Pinpoint the cell where the given text exists, returning its [X, Y] midpoint coordinate. 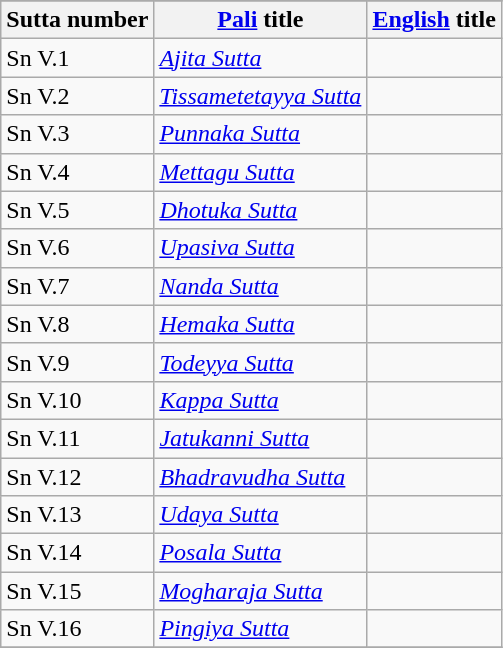
Sn V.6 [78, 248]
Sutta number [78, 20]
Sn V.11 [78, 438]
Sn V.16 [78, 629]
Tissametetayya Sutta [260, 96]
Punnaka Sutta [260, 134]
Sn V.5 [78, 210]
Sn V.8 [78, 324]
Sn V.3 [78, 134]
Sn V.9 [78, 362]
Sn V.10 [78, 400]
Sn V.4 [78, 172]
Sn V.12 [78, 477]
Sn V.2 [78, 96]
Jatukanni Sutta [260, 438]
Kappa Sutta [260, 400]
Mettagu Sutta [260, 172]
Pingiya Sutta [260, 629]
Posala Sutta [260, 553]
Sn V.1 [78, 58]
Udaya Sutta [260, 515]
Nanda Sutta [260, 286]
Hemaka Sutta [260, 324]
Ajita Sutta [260, 58]
English title [434, 20]
Sn V.7 [78, 286]
Upasiva Sutta [260, 248]
Mogharaja Sutta [260, 591]
Pali title [260, 20]
Sn V.15 [78, 591]
Dhotuka Sutta [260, 210]
Sn V.13 [78, 515]
Sn V.14 [78, 553]
Todeyya Sutta [260, 362]
Bhadravudha Sutta [260, 477]
